Output the (x, y) coordinate of the center of the cell containing the given text.  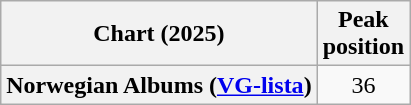
Norwegian Albums (VG-lista) (159, 85)
36 (363, 85)
Peakposition (363, 34)
Chart (2025) (159, 34)
